Output the (x, y) coordinate of the center of the cell containing the given text.  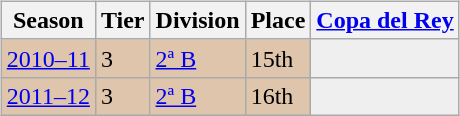
Place (278, 20)
2010–11 (48, 58)
2011–12 (48, 96)
Season (48, 20)
15th (278, 58)
Copa del Rey (385, 20)
Division (198, 20)
Tier (122, 20)
16th (278, 96)
